Extract the [x, y] coordinate from the center of the cell holding the provided text.  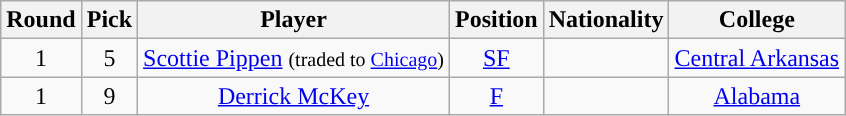
Derrick McKey [294, 96]
Round [41, 20]
Scottie Pippen (traded to Chicago) [294, 58]
Pick [109, 20]
9 [109, 96]
SF [496, 58]
F [496, 96]
Central Arkansas [757, 58]
5 [109, 58]
Position [496, 20]
Alabama [757, 96]
Player [294, 20]
Nationality [606, 20]
College [757, 20]
